Detect which cell encompasses the target text, then output its [x, y] center coordinate. 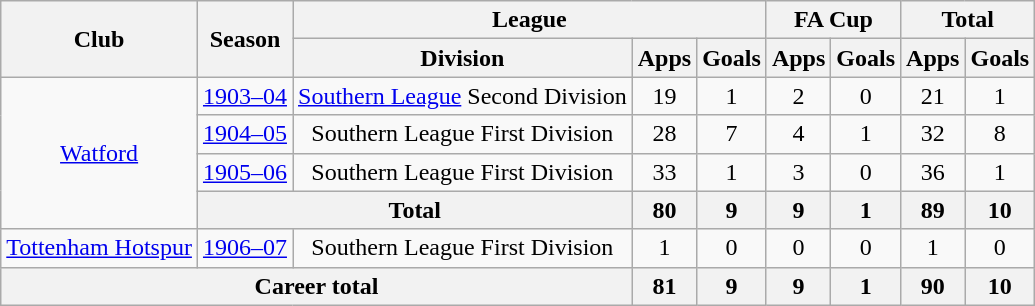
Career total [316, 286]
FA Cup [833, 20]
1904–05 [244, 134]
1903–04 [244, 96]
89 [933, 210]
2 [798, 96]
League [529, 20]
19 [664, 96]
1905–06 [244, 172]
32 [933, 134]
Division [462, 58]
4 [798, 134]
21 [933, 96]
7 [732, 134]
81 [664, 286]
Watford [100, 153]
90 [933, 286]
Southern League Second Division [462, 96]
Tottenham Hotspur [100, 248]
Club [100, 39]
28 [664, 134]
80 [664, 210]
1906–07 [244, 248]
8 [1000, 134]
36 [933, 172]
33 [664, 172]
Season [244, 39]
3 [798, 172]
